For the text-containing cell, return its midpoint in (x, y) coordinate format. 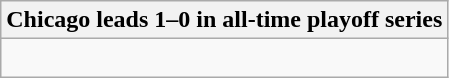
Chicago leads 1–0 in all-time playoff series (224, 20)
